From the cell containing the given text, extract its center point as [X, Y] coordinate. 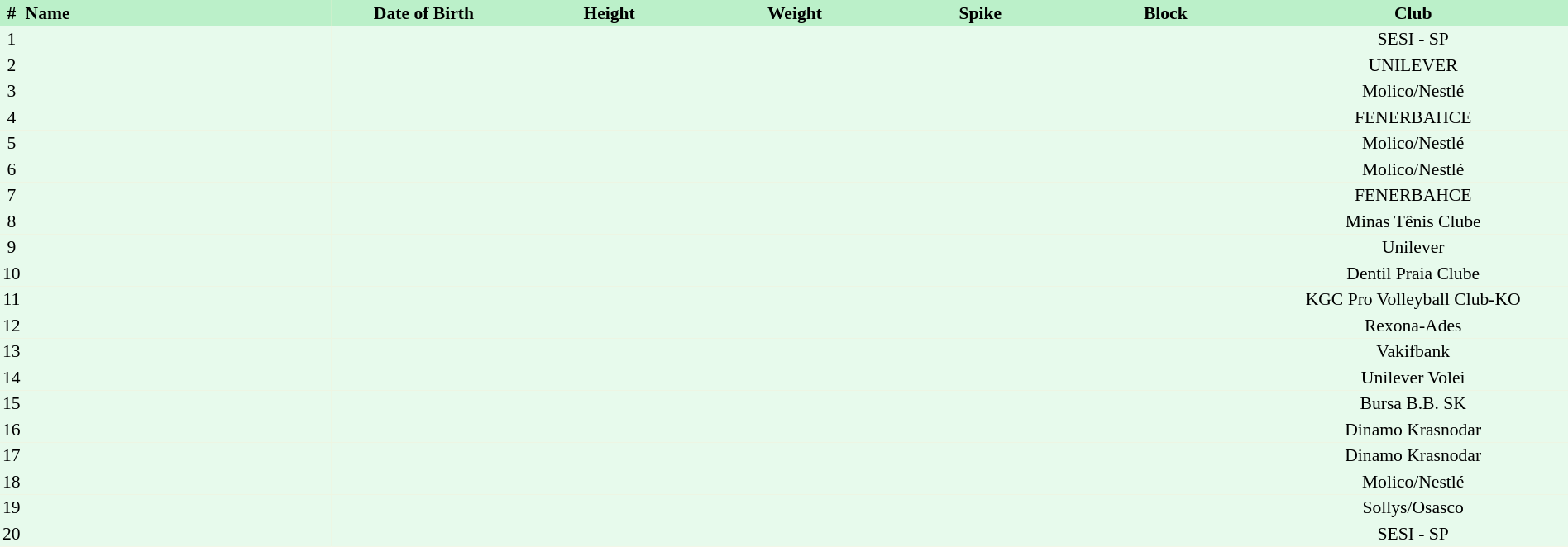
19 [12, 507]
9 [12, 248]
Rexona-Ades [1413, 326]
13 [12, 352]
Minas Tênis Clube [1413, 221]
# [12, 13]
12 [12, 326]
Height [609, 13]
KGC Pro Volleyball Club-KO [1413, 299]
Unilever [1413, 248]
Unilever Volei [1413, 378]
2 [12, 65]
Sollys/Osasco [1413, 507]
10 [12, 273]
Name [177, 13]
UNILEVER [1413, 65]
5 [12, 144]
3 [12, 91]
11 [12, 299]
14 [12, 378]
1 [12, 40]
20 [12, 534]
15 [12, 403]
Spike [980, 13]
17 [12, 456]
7 [12, 195]
Vakifbank [1413, 352]
Date of Birth [423, 13]
4 [12, 117]
6 [12, 169]
Club [1413, 13]
Weight [795, 13]
Block [1165, 13]
16 [12, 430]
8 [12, 221]
Bursa B.B. SK [1413, 403]
Dentil Praia Clube [1413, 273]
18 [12, 482]
